For the text-containing cell, return its midpoint in [X, Y] coordinate format. 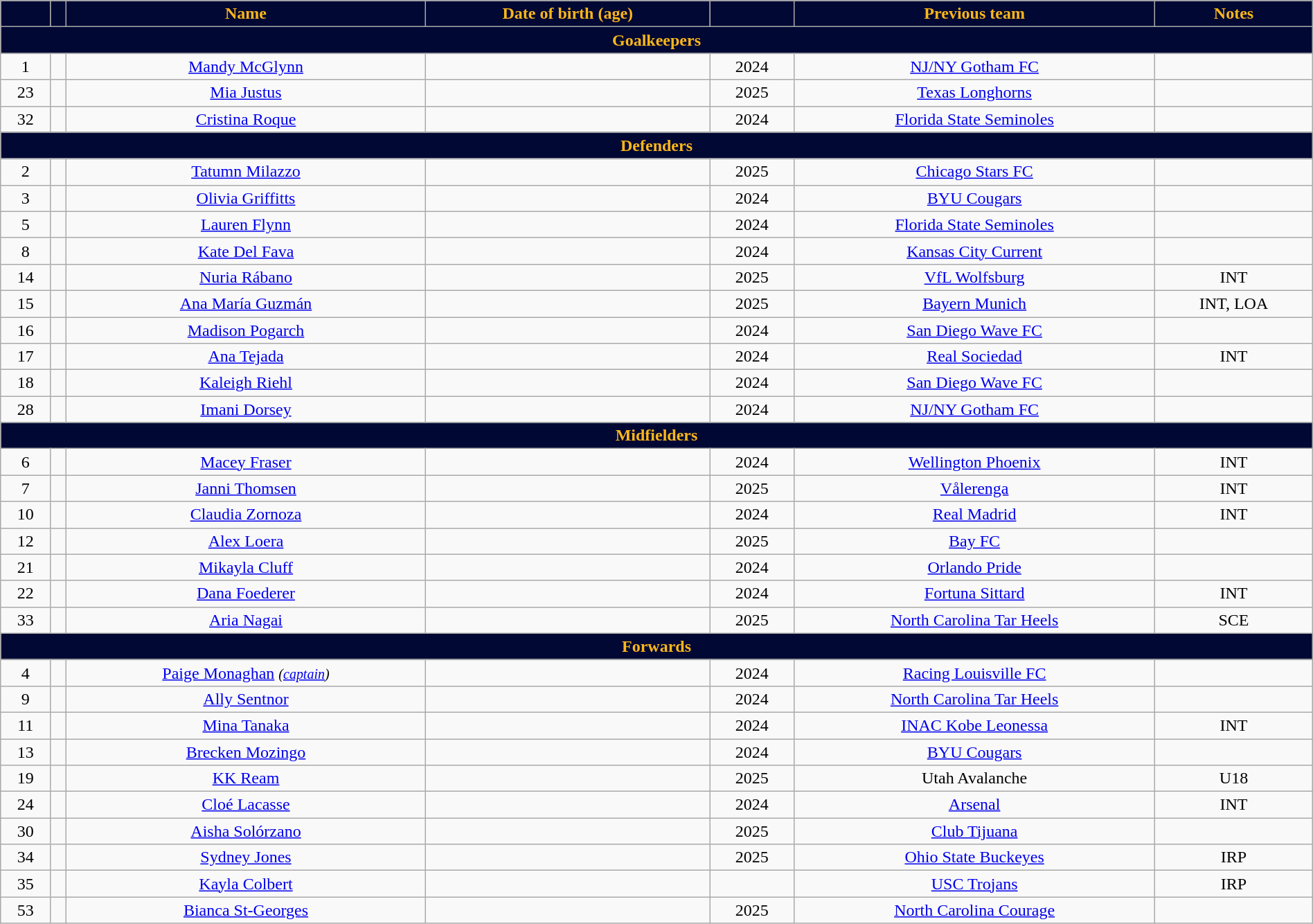
Ana María Guzmán [247, 303]
Cloé Lacasse [247, 805]
Kate Del Fava [247, 251]
18 [26, 383]
15 [26, 303]
Forwards [656, 646]
North Carolina Courage [974, 910]
Mia Justus [247, 93]
24 [26, 805]
2 [26, 172]
Aisha Solórzano [247, 831]
Kansas City Current [974, 251]
8 [26, 251]
U18 [1234, 779]
Mandy McGlynn [247, 66]
Real Madrid [974, 515]
6 [26, 462]
INAC Kobe Leonessa [974, 725]
Claudia Zornoza [247, 515]
4 [26, 673]
SCE [1234, 620]
34 [26, 858]
Defenders [656, 145]
23 [26, 93]
Ohio State Buckeyes [974, 858]
3 [26, 198]
Racing Louisville FC [974, 673]
19 [26, 779]
30 [26, 831]
Bianca St-Georges [247, 910]
Previous team [974, 14]
5 [26, 224]
10 [26, 515]
Bayern Munich [974, 303]
Notes [1234, 14]
Sydney Jones [247, 858]
17 [26, 357]
53 [26, 910]
9 [26, 699]
11 [26, 725]
Mina Tanaka [247, 725]
USC Trojans [974, 884]
Lauren Flynn [247, 224]
Date of birth (age) [568, 14]
Midfielders [656, 436]
28 [26, 409]
Chicago Stars FC [974, 172]
Wellington Phoenix [974, 462]
Macey Fraser [247, 462]
Dana Foederer [247, 594]
Brecken Mozingo [247, 752]
Ally Sentnor [247, 699]
Orlando Pride [974, 567]
21 [26, 567]
Utah Avalanche [974, 779]
Kayla Colbert [247, 884]
Arsenal [974, 805]
13 [26, 752]
Mikayla Cluff [247, 567]
Paige Monaghan (captain) [247, 673]
Janni Thomsen [247, 488]
32 [26, 119]
Name [247, 14]
7 [26, 488]
KK Ream [247, 779]
VfL Wolfsburg [974, 277]
Goalkeepers [656, 40]
Texas Longhorns [974, 93]
Alex Loera [247, 541]
Kaleigh Riehl [247, 383]
Club Tijuana [974, 831]
Olivia Griffitts [247, 198]
Cristina Roque [247, 119]
14 [26, 277]
Vålerenga [974, 488]
Imani Dorsey [247, 409]
INT, LOA [1234, 303]
Tatumn Milazzo [247, 172]
12 [26, 541]
35 [26, 884]
Nuria Rábano [247, 277]
Aria Nagai [247, 620]
Madison Pogarch [247, 330]
Fortuna Sittard [974, 594]
Real Sociedad [974, 357]
Bay FC [974, 541]
33 [26, 620]
16 [26, 330]
Ana Tejada [247, 357]
1 [26, 66]
22 [26, 594]
